Scan for the cell matching the given text and deliver its (X, Y) coordinate at center. 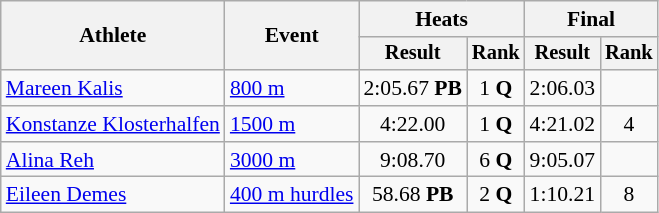
3000 m (292, 160)
Athlete (113, 36)
8 (629, 195)
4:21.02 (562, 124)
Konstanze Klosterhalfen (113, 124)
Final (592, 19)
Heats (441, 19)
9:08.70 (412, 160)
Event (292, 36)
2 Q (496, 195)
Eileen Demes (113, 195)
800 m (292, 88)
1500 m (292, 124)
Alina Reh (113, 160)
4:22.00 (412, 124)
9:05.07 (562, 160)
1:10.21 (562, 195)
Mareen Kalis (113, 88)
58.68 PB (412, 195)
2:06.03 (562, 88)
4 (629, 124)
6 Q (496, 160)
400 m hurdles (292, 195)
2:05.67 PB (412, 88)
